Return the [x, y] coordinate for the center point of the cell that contains the specified text.  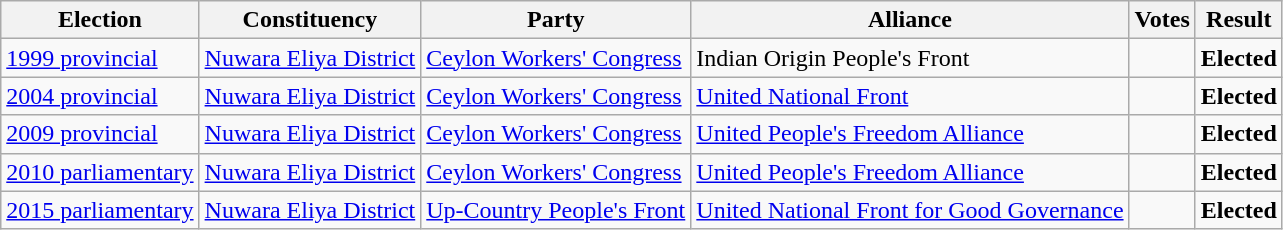
Votes [1162, 20]
United National Front for Good Governance [910, 210]
2015 parliamentary [100, 210]
United National Front [910, 96]
1999 provincial [100, 58]
2009 provincial [100, 134]
Alliance [910, 20]
2004 provincial [100, 96]
Result [1238, 20]
Constituency [310, 20]
Indian Origin People's Front [910, 58]
2010 parliamentary [100, 172]
Election [100, 20]
Party [556, 20]
Up-Country People's Front [556, 210]
